Detect which cell encompasses the target text, then output its [X, Y] center coordinate. 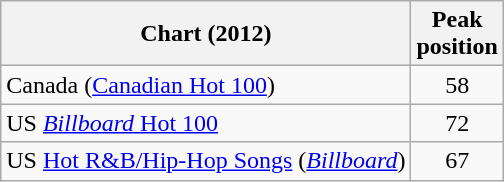
US Billboard Hot 100 [206, 123]
Canada (Canadian Hot 100) [206, 85]
67 [457, 161]
US Hot R&B/Hip-Hop Songs (Billboard) [206, 161]
58 [457, 85]
Peakposition [457, 34]
72 [457, 123]
Chart (2012) [206, 34]
